Find where the given text appears and provide that cell's center as [x, y] coordinate. 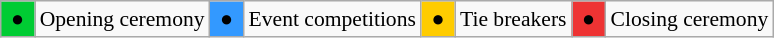
Opening ceremony [122, 19]
Tie breakers [514, 19]
Closing ceremony [690, 19]
Event competitions [332, 19]
